For the text-containing cell, return its midpoint in (X, Y) coordinate format. 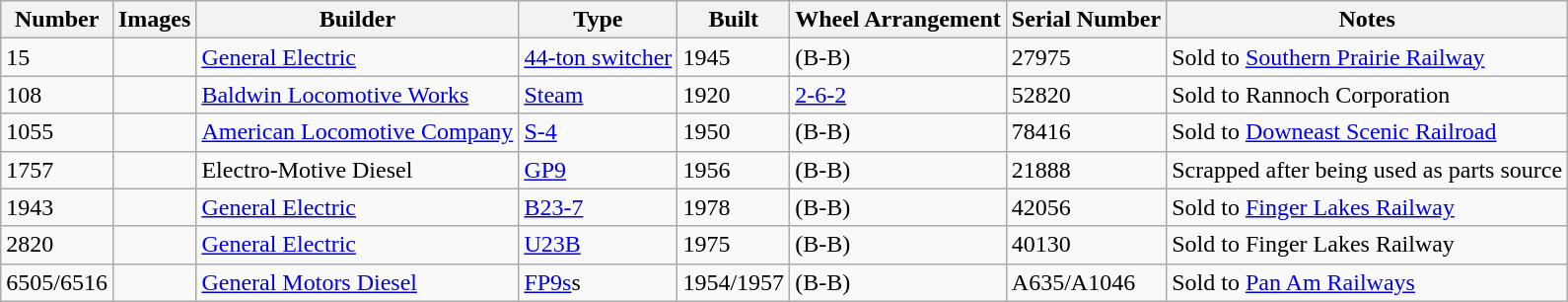
Baldwin Locomotive Works (357, 95)
2-6-2 (898, 95)
Sold to Rannoch Corporation (1367, 95)
1757 (57, 170)
Built (734, 20)
Notes (1367, 20)
44-ton switcher (598, 57)
U23B (598, 245)
Serial Number (1086, 20)
Sold to Southern Prairie Railway (1367, 57)
6505/6516 (57, 282)
1956 (734, 170)
27975 (1086, 57)
Images (154, 20)
American Locomotive Company (357, 132)
21888 (1086, 170)
1978 (734, 207)
42056 (1086, 207)
1945 (734, 57)
Builder (357, 20)
1975 (734, 245)
A635/A1046 (1086, 282)
B23-7 (598, 207)
1943 (57, 207)
1950 (734, 132)
1920 (734, 95)
FP9ss (598, 282)
Steam (598, 95)
S-4 (598, 132)
General Motors Diesel (357, 282)
108 (57, 95)
15 (57, 57)
40130 (1086, 245)
2820 (57, 245)
GP9 (598, 170)
Wheel Arrangement (898, 20)
1954/1957 (734, 282)
Type (598, 20)
Number (57, 20)
Sold to Downeast Scenic Railroad (1367, 132)
78416 (1086, 132)
Sold to Pan Am Railways (1367, 282)
1055 (57, 132)
Scrapped after being used as parts source (1367, 170)
52820 (1086, 95)
Electro-Motive Diesel (357, 170)
